Pinpoint the cell where the given text exists, returning its (X, Y) midpoint coordinate. 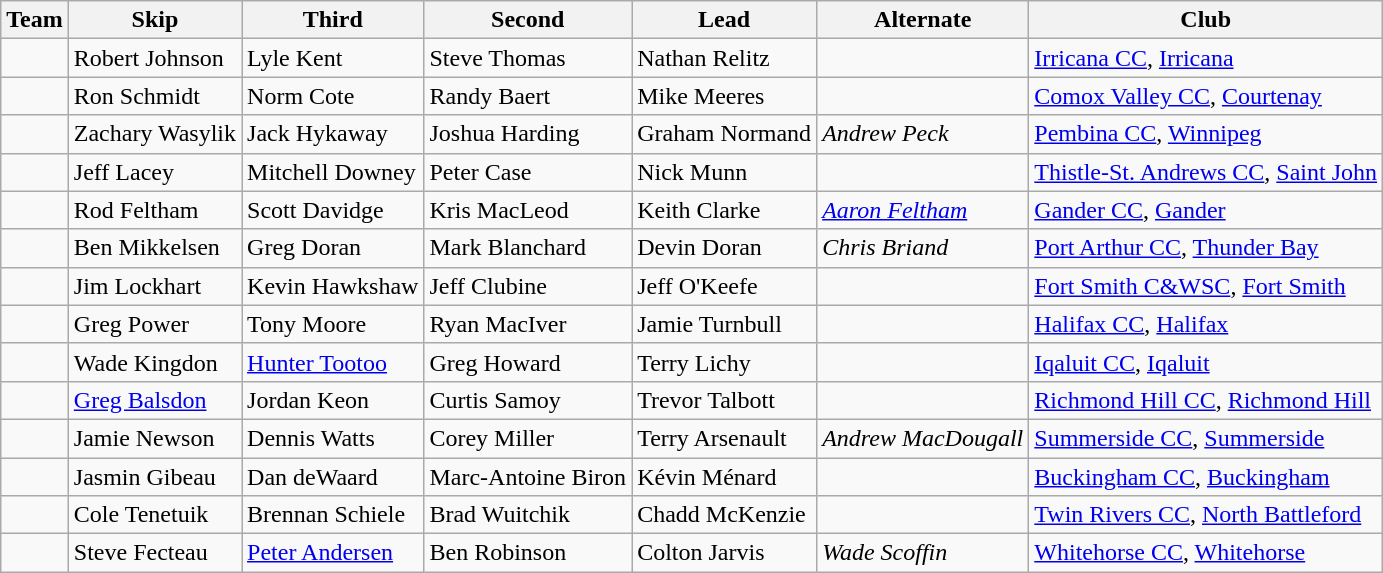
Jeff Lacey (154, 172)
Wade Scoffin (923, 553)
Greg Doran (333, 248)
Norm Cote (333, 96)
Comox Valley CC, Courtenay (1206, 96)
Summerside CC, Summerside (1206, 438)
Terry Arsenault (724, 438)
Brad Wuitchik (528, 515)
Ryan MacIver (528, 324)
Jack Hykaway (333, 134)
Team (35, 20)
Skip (154, 20)
Ron Schmidt (154, 96)
Curtis Samoy (528, 400)
Steve Fecteau (154, 553)
Steve Thomas (528, 58)
Randy Baert (528, 96)
Dennis Watts (333, 438)
Jeff Clubine (528, 286)
Mark Blanchard (528, 248)
Fort Smith C&WSC, Fort Smith (1206, 286)
Ben Robinson (528, 553)
Wade Kingdon (154, 362)
Tony Moore (333, 324)
Zachary Wasylik (154, 134)
Port Arthur CC, Thunder Bay (1206, 248)
Pembina CC, Winnipeg (1206, 134)
Colton Jarvis (724, 553)
Iqaluit CC, Iqaluit (1206, 362)
Robert Johnson (154, 58)
Keith Clarke (724, 210)
Second (528, 20)
Third (333, 20)
Graham Normand (724, 134)
Peter Case (528, 172)
Richmond Hill CC, Richmond Hill (1206, 400)
Jeff O'Keefe (724, 286)
Rod Feltham (154, 210)
Irricana CC, Irricana (1206, 58)
Alternate (923, 20)
Corey Miller (528, 438)
Andrew Peck (923, 134)
Jamie Turnbull (724, 324)
Gander CC, Gander (1206, 210)
Twin Rivers CC, North Battleford (1206, 515)
Greg Power (154, 324)
Kevin Hawkshaw (333, 286)
Scott Davidge (333, 210)
Chris Briand (923, 248)
Mitchell Downey (333, 172)
Jamie Newson (154, 438)
Trevor Talbott (724, 400)
Lyle Kent (333, 58)
Andrew MacDougall (923, 438)
Nick Munn (724, 172)
Mike Meeres (724, 96)
Peter Andersen (333, 553)
Kris MacLeod (528, 210)
Buckingham CC, Buckingham (1206, 477)
Joshua Harding (528, 134)
Chadd McKenzie (724, 515)
Jasmin Gibeau (154, 477)
Hunter Tootoo (333, 362)
Thistle-St. Andrews CC, Saint John (1206, 172)
Ben Mikkelsen (154, 248)
Dan deWaard (333, 477)
Whitehorse CC, Whitehorse (1206, 553)
Brennan Schiele (333, 515)
Kévin Ménard (724, 477)
Halifax CC, Halifax (1206, 324)
Aaron Feltham (923, 210)
Jim Lockhart (154, 286)
Jordan Keon (333, 400)
Greg Balsdon (154, 400)
Marc-Antoine Biron (528, 477)
Cole Tenetuik (154, 515)
Lead (724, 20)
Club (1206, 20)
Greg Howard (528, 362)
Devin Doran (724, 248)
Nathan Relitz (724, 58)
Terry Lichy (724, 362)
